Pinpoint the cell where the given text exists, returning its (X, Y) midpoint coordinate. 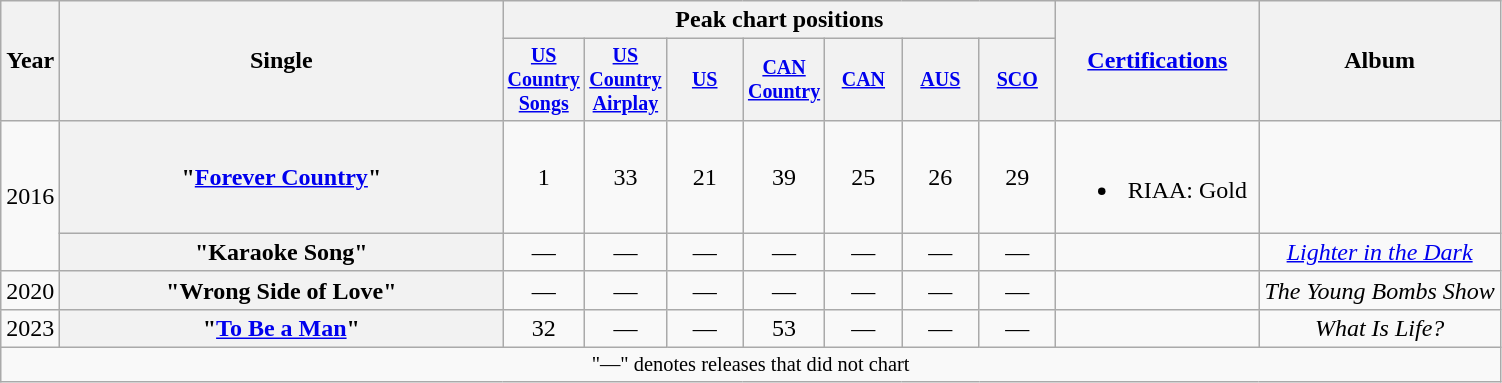
2023 (30, 328)
CAN (864, 80)
RIAA: Gold (1158, 176)
Certifications (1158, 61)
CAN Country (784, 80)
"Karaoke Song" (282, 252)
AUS (940, 80)
Lighter in the Dark (1380, 252)
1 (544, 176)
29 (1018, 176)
21 (704, 176)
"—" denotes releases that did not chart (751, 365)
2020 (30, 290)
US Country Songs (544, 80)
26 (940, 176)
Single (282, 61)
The Young Bombs Show (1380, 290)
Year (30, 61)
"Forever Country" (282, 176)
Peak chart positions (780, 20)
33 (626, 176)
39 (784, 176)
What Is Life? (1380, 328)
53 (784, 328)
SCO (1018, 80)
2016 (30, 196)
Album (1380, 61)
32 (544, 328)
25 (864, 176)
US (704, 80)
US Country Airplay (626, 80)
"Wrong Side of Love" (282, 290)
"To Be a Man" (282, 328)
